Identify which cell holds the provided text, then report its [x, y] central coordinate. 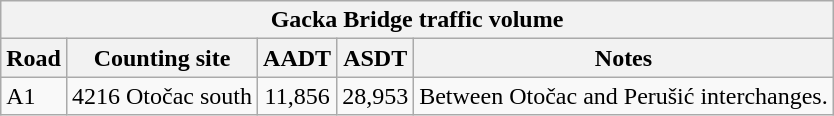
A1 [34, 96]
ASDT [376, 58]
4216 Otočac south [162, 96]
Counting site [162, 58]
Road [34, 58]
Gacka Bridge traffic volume [417, 20]
AADT [298, 58]
28,953 [376, 96]
Between Otočac and Perušić interchanges. [624, 96]
Notes [624, 58]
11,856 [298, 96]
